From the cell containing the given text, extract its center point as (x, y) coordinate. 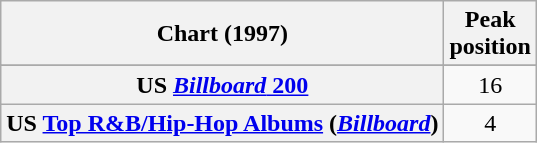
Peakposition (490, 34)
US Top R&B/Hip-Hop Albums (Billboard) (222, 123)
US Billboard 200 (222, 85)
16 (490, 85)
Chart (1997) (222, 34)
4 (490, 123)
